Capture the cell that displays the provided text and extract its [X, Y] central coordinate. 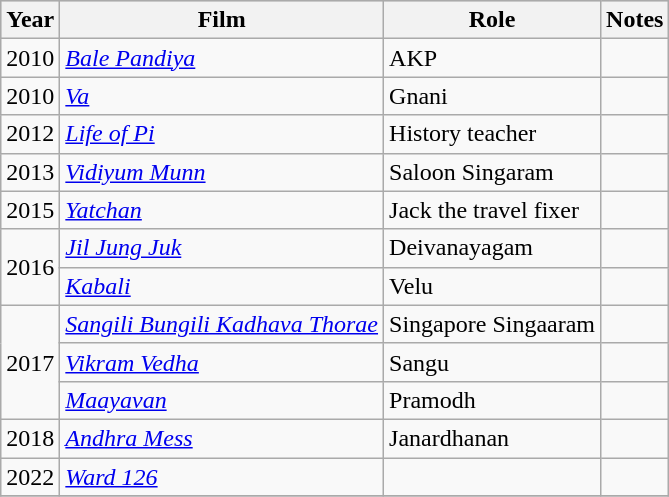
Life of Pi [222, 134]
AKP [492, 58]
Yatchan [222, 210]
Janardhanan [492, 438]
Kabali [222, 286]
Role [492, 20]
2017 [30, 362]
Bale Pandiya [222, 58]
Deivanayagam [492, 248]
Andhra Mess [222, 438]
Gnani [492, 96]
Vikram Vedha [222, 362]
2022 [30, 477]
Saloon Singaram [492, 172]
2018 [30, 438]
Sangili Bungili Kadhava Thorae [222, 324]
Maayavan [222, 400]
2013 [30, 172]
Ward 126 [222, 477]
Velu [492, 286]
Sangu [492, 362]
History teacher [492, 134]
2012 [30, 134]
Jil Jung Juk [222, 248]
Film [222, 20]
Va [222, 96]
Jack the travel fixer [492, 210]
2016 [30, 267]
Singapore Singaaram [492, 324]
Pramodh [492, 400]
2015 [30, 210]
Notes [635, 20]
Year [30, 20]
Vidiyum Munn [222, 172]
